Pinpoint the cell where the given text exists, returning its (x, y) midpoint coordinate. 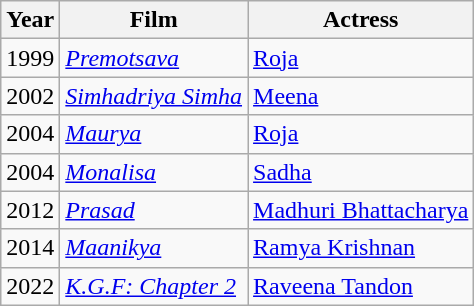
Sadha (361, 172)
Prasad (154, 210)
Simhadriya Simha (154, 96)
Meena (361, 96)
Maanikya (154, 248)
Year (30, 20)
Monalisa (154, 172)
Maurya (154, 134)
Actress (361, 20)
2012 (30, 210)
Ramya Krishnan (361, 248)
2014 (30, 248)
Raveena Tandon (361, 286)
K.G.F: Chapter 2 (154, 286)
2022 (30, 286)
1999 (30, 58)
Film (154, 20)
Premotsava (154, 58)
2002 (30, 96)
Madhuri Bhattacharya (361, 210)
